Provide the (x, y) coordinate of the cell's center where the given text is located.  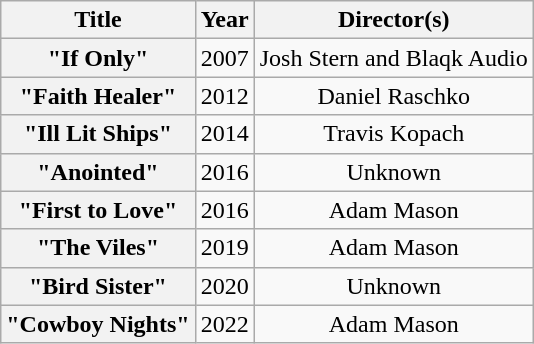
2007 (224, 58)
"Bird Sister" (98, 286)
"If Only" (98, 58)
2022 (224, 324)
Josh Stern and Blaqk Audio (394, 58)
Year (224, 20)
"Cowboy Nights" (98, 324)
2012 (224, 96)
"Anointed" (98, 172)
"Ill Lit Ships" (98, 134)
Title (98, 20)
"Faith Healer" (98, 96)
2019 (224, 248)
Director(s) (394, 20)
"First to Love" (98, 210)
2014 (224, 134)
2020 (224, 286)
Daniel Raschko (394, 96)
"The Viles" (98, 248)
Travis Kopach (394, 134)
